Scan for the cell matching the given text and deliver its (X, Y) coordinate at center. 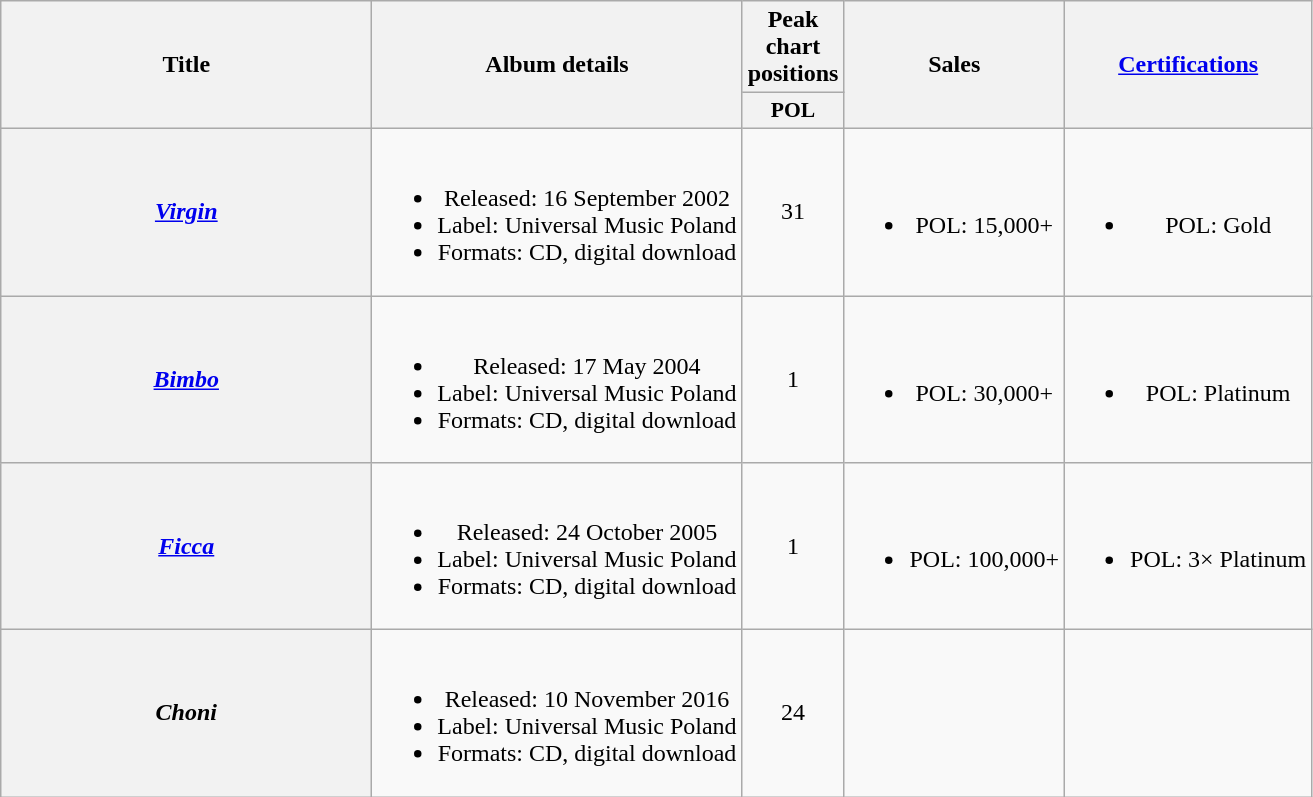
Bimbo (186, 380)
Album details (557, 65)
Peak chart positions (793, 47)
POL (793, 111)
POL: 30,000+ (954, 380)
POL: Platinum (1188, 380)
POL: 100,000+ (954, 546)
Virgin (186, 212)
Released: 10 November 2016Label: Universal Music PolandFormats: CD, digital download (557, 714)
Ficca (186, 546)
POL: 15,000+ (954, 212)
31 (793, 212)
POL: Gold (1188, 212)
Released: 16 September 2002Label: Universal Music PolandFormats: CD, digital download (557, 212)
24 (793, 714)
POL: 3× Platinum (1188, 546)
Certifications (1188, 65)
Released: 17 May 2004Label: Universal Music PolandFormats: CD, digital download (557, 380)
Released: 24 October 2005Label: Universal Music PolandFormats: CD, digital download (557, 546)
Title (186, 65)
Choni (186, 714)
Sales (954, 65)
